Identify which cell holds the provided text, then report its (X, Y) central coordinate. 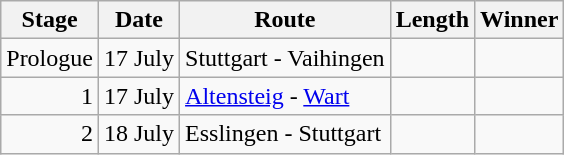
Esslingen - Stuttgart (286, 134)
2 (50, 134)
Stuttgart - Vaihingen (286, 58)
Date (138, 20)
Length (432, 20)
Winner (520, 20)
1 (50, 96)
Stage (50, 20)
Altensteig - Wart (286, 96)
Prologue (50, 58)
18 July (138, 134)
Route (286, 20)
